Capture the cell that displays the provided text and extract its [X, Y] central coordinate. 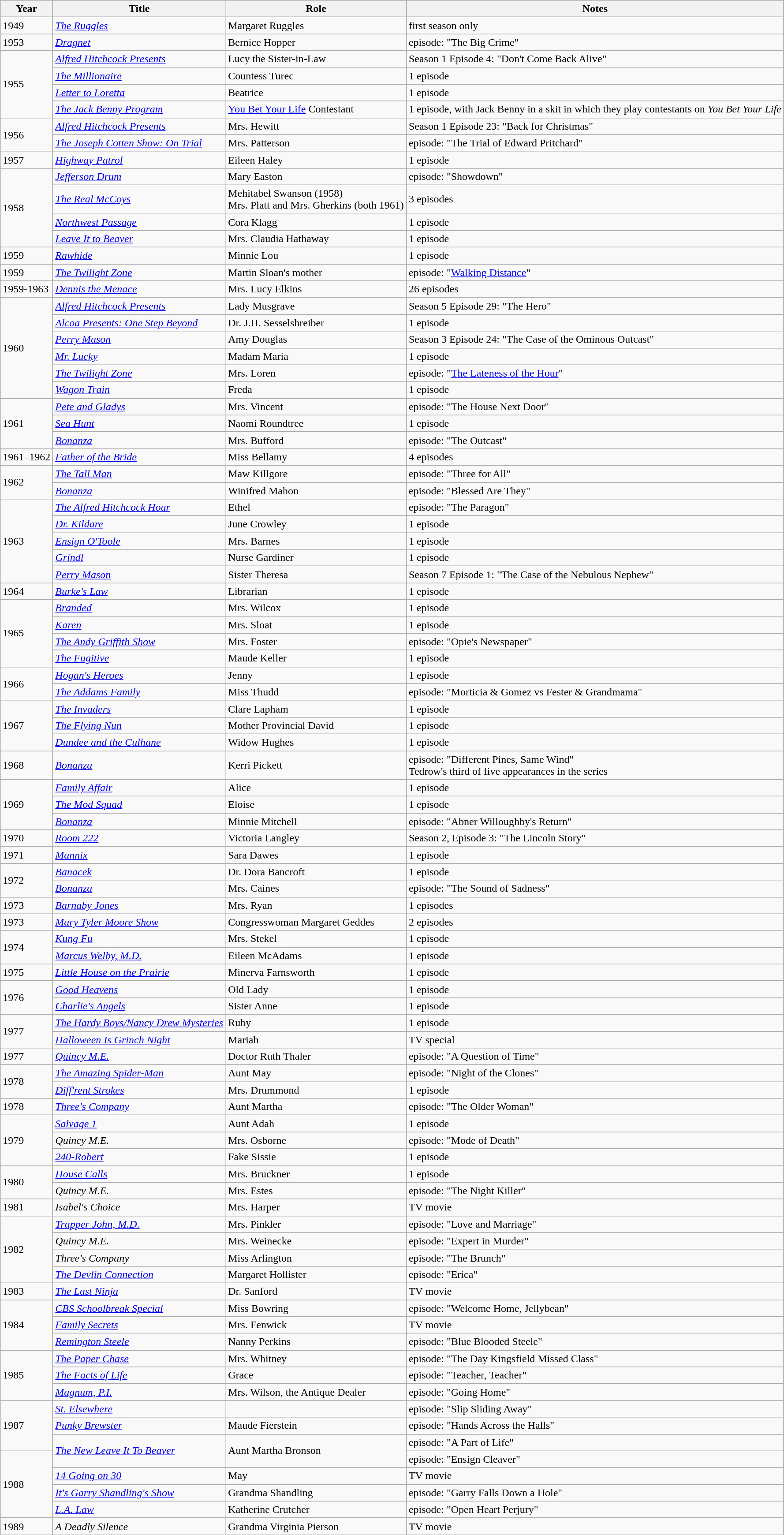
1961 [26, 423]
Victoria Langley [316, 838]
Season 5 Episode 29: "The Hero" [595, 306]
Sister Anne [316, 1006]
episode: "Abner Willoughby's Return" [595, 822]
L.A. Law [139, 1509]
240-Robert [139, 1157]
Mrs. Bruckner [316, 1174]
May [316, 1476]
Halloween Is Grinch Night [139, 1039]
1968 [26, 765]
1965 [26, 633]
Branded [139, 608]
Mrs. Estes [316, 1191]
1979 [26, 1140]
1966 [26, 683]
Mary Tyler Moore Show [139, 922]
Sara Dawes [316, 855]
The Andy Griffith Show [139, 642]
episode: "Blessed Are They" [595, 491]
Mary Easton [316, 176]
14 Going on 30 [139, 1476]
Mrs. Barnes [316, 541]
Jenny [316, 675]
Punky Brewster [139, 1426]
1982 [26, 1249]
episode: "Slip Sliding Away" [595, 1409]
Ensign O'Toole [139, 541]
June Crowley [316, 524]
Mrs. Hewitt [316, 126]
1955 [26, 84]
Mrs. Fenwick [316, 1325]
Mother Provincial David [316, 725]
1972 [26, 880]
1975 [26, 972]
Magnum, P.I. [139, 1392]
Mrs. Osborne [316, 1140]
Miss Bellamy [316, 457]
Letter to Loretta [139, 93]
episode: "The Sound of Sadness" [595, 889]
Sister Theresa [316, 575]
episode: "Expert in Murder" [595, 1241]
Grindl [139, 558]
Maude Fierstein [316, 1426]
Grace [316, 1375]
Mrs. Sloat [316, 625]
Alice [316, 788]
Northwest Passage [139, 222]
Aunt Martha [316, 1107]
episode: "Teacher, Teacher" [595, 1375]
episode: "Going Home" [595, 1392]
Season 3 Episode 24: "The Case of the Ominous Outcast" [595, 340]
episode: "The Older Woman" [595, 1107]
Minerva Farnsworth [316, 972]
Trapper John, M.D. [139, 1224]
episode: "Night of the Clones" [595, 1073]
1949 [26, 26]
Miss Arlington [316, 1258]
1974 [26, 947]
Year [26, 9]
episode: "Opie's Newspaper" [595, 642]
The Mod Squad [139, 805]
1953 [26, 42]
episode: "Three for All" [595, 474]
episode: "Different Pines, Same Wind"Tedrow's third of five appearances in the series [595, 765]
1987 [26, 1426]
Little House on the Prairie [139, 972]
1 episode, with Jack Benny in a skit in which they play contestants on You Bet Your Life [595, 109]
Remington Steele [139, 1342]
Martin Sloan's mother [316, 273]
1960 [26, 348]
Jefferson Drum [139, 176]
Ruby [316, 1023]
The Flying Nun [139, 725]
1981 [26, 1207]
The Tall Man [139, 474]
The Invaders [139, 709]
Season 1 Episode 4: "Don't Come Back Alive" [595, 59]
Leave It to Beaver [139, 239]
Maw Killgore [316, 474]
episode: "Hands Across the Halls" [595, 1426]
TV special [595, 1039]
1967 [26, 725]
Room 222 [139, 838]
Nanny Perkins [316, 1342]
Title [139, 9]
The Real McCoys [139, 199]
Mrs. Wilcox [316, 608]
Dr. Kildare [139, 524]
Mehitabel Swanson (1958) Mrs. Platt and Mrs. Gherkins (both 1961) [316, 199]
Mannix [139, 855]
Miss Bowring [316, 1308]
Mrs. Foster [316, 642]
episode: "The Brunch" [595, 1258]
Lucy the Sister-in-Law [316, 59]
Mrs. Stekel [316, 939]
Eileen McAdams [316, 956]
Fake Sissie [316, 1157]
Wagon Train [139, 390]
Burke's Law [139, 591]
House Calls [139, 1174]
1976 [26, 997]
Grandma Shandling [316, 1493]
Hogan's Heroes [139, 675]
1970 [26, 838]
Mrs. Harper [316, 1207]
Clare Lapham [316, 709]
Season 2, Episode 3: "The Lincoln Story" [595, 838]
first season only [595, 26]
Mrs. Pinkler [316, 1224]
episode: "Showdown" [595, 176]
episode: "Walking Distance" [595, 273]
Role [316, 9]
1 episodes [595, 905]
Marcus Welby, M.D. [139, 956]
Dennis the Menace [139, 289]
Mrs. Vincent [316, 407]
Ethel [316, 508]
Dundee and the Culhane [139, 742]
Mariah [316, 1039]
episode: "Garry Falls Down a Hole" [595, 1493]
Naomi Roundtree [316, 423]
Freda [316, 390]
episode: "A Question of Time" [595, 1057]
The Fugitive [139, 658]
Countess Turec [316, 76]
1988 [26, 1484]
Mrs. Loren [316, 373]
episode: "The Big Crime" [595, 42]
CBS Schoolbreak Special [139, 1308]
Dr. Sanford [316, 1291]
1971 [26, 855]
episode: "Blue Blooded Steele" [595, 1342]
Charlie's Angels [139, 1006]
Miss Thudd [316, 692]
Dragnet [139, 42]
episode: "Mode of Death" [595, 1140]
Eileen Haley [316, 160]
episode: "Ensign Cleaver" [595, 1459]
Amy Douglas [316, 340]
The Jack Benny Program [139, 109]
Mrs. Wilson, the Antique Dealer [316, 1392]
Librarian [316, 591]
The Hardy Boys/Nancy Drew Mysteries [139, 1023]
episode: "Open Heart Perjury" [595, 1509]
episode: "The Trial of Edward Pritchard" [595, 143]
Banacek [139, 872]
Aunt May [316, 1073]
episode: "The Night Killer" [595, 1191]
Season 7 Episode 1: "The Case of the Nebulous Nephew" [595, 575]
Barnaby Jones [139, 905]
Kerri Pickett [316, 765]
Dr. Dora Bancroft [316, 872]
The Addams Family [139, 692]
episode: "The Day Kingsfield Missed Class" [595, 1359]
episode: "Erica" [595, 1274]
Pete and Gladys [139, 407]
The Alfred Hitchcock Hour [139, 508]
Diff'rent Strokes [139, 1090]
episode: "The House Next Door" [595, 407]
Lady Musgrave [316, 306]
episode: "Welcome Home, Jellybean" [595, 1308]
1956 [26, 134]
1961–1962 [26, 457]
Aunt Adah [316, 1124]
episode: "The Lateness of the Hour" [595, 373]
1985 [26, 1375]
2 episodes [595, 922]
Sea Hunt [139, 423]
Dr. J.H. Sesselshreiber [316, 323]
Mrs. Weinecke [316, 1241]
Aunt Martha Bronson [316, 1451]
Mrs. Caines [316, 889]
The Devlin Connection [139, 1274]
St. Elsewhere [139, 1409]
You Bet Your Life Contestant [316, 109]
Grandma Virginia Pierson [316, 1526]
Kung Fu [139, 939]
episode: "A Part of Life" [595, 1442]
Karen [139, 625]
Widow Hughes [316, 742]
episode: "Love and Marriage" [595, 1224]
Good Heavens [139, 989]
The Joseph Cotten Show: On Trial [139, 143]
1989 [26, 1526]
1984 [26, 1325]
Season 1 Episode 23: "Back for Christmas" [595, 126]
Katherine Crutcher [316, 1509]
Mr. Lucky [139, 356]
1963 [26, 541]
It's Garry Shandling's Show [139, 1493]
Bernice Hopper [316, 42]
Minnie Mitchell [316, 822]
4 episodes [595, 457]
Mrs. Drummond [316, 1090]
The Amazing Spider-Man [139, 1073]
Margaret Hollister [316, 1274]
Alcoa Presents: One Step Beyond [139, 323]
Nurse Gardiner [316, 558]
Mrs. Patterson [316, 143]
1957 [26, 160]
The Last Ninja [139, 1291]
Family Secrets [139, 1325]
Margaret Ruggles [316, 26]
Isabel's Choice [139, 1207]
1964 [26, 591]
The Millionaire [139, 76]
1983 [26, 1291]
Doctor Ruth Thaler [316, 1057]
Salvage 1 [139, 1124]
Cora Klagg [316, 222]
Mrs. Claudia Hathaway [316, 239]
26 episodes [595, 289]
Congresswoman Margaret Geddes [316, 922]
1962 [26, 482]
Beatrice [316, 93]
1969 [26, 805]
Old Lady [316, 989]
The Facts of Life [139, 1375]
Father of the Bride [139, 457]
episode: "The Outcast" [595, 440]
Family Affair [139, 788]
1959-1963 [26, 289]
The Paper Chase [139, 1359]
Winifred Mahon [316, 491]
Notes [595, 9]
Mrs. Lucy Elkins [316, 289]
1980 [26, 1182]
Mrs. Whitney [316, 1359]
Minnie Lou [316, 256]
A Deadly Silence [139, 1526]
Maude Keller [316, 658]
Mrs. Bufford [316, 440]
Highway Patrol [139, 160]
The Ruggles [139, 26]
episode: "The Paragon" [595, 508]
Eloise [316, 805]
episode: "Morticia & Gomez vs Fester & Grandmama" [595, 692]
Madam Maria [316, 356]
Rawhide [139, 256]
1958 [26, 207]
3 episodes [595, 199]
The New Leave It To Beaver [139, 1451]
Mrs. Ryan [316, 905]
